For the text-containing cell, return its midpoint in (x, y) coordinate format. 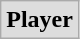
Player (40, 20)
